Output the (x, y) coordinate of the center of the cell containing the given text.  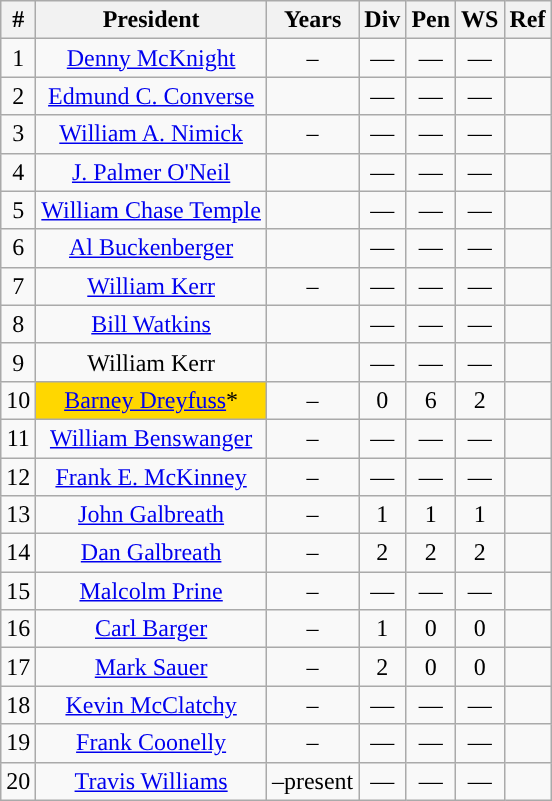
15 (18, 591)
Carl Barger (152, 629)
Mark Sauer (152, 667)
8 (18, 324)
Denny McKnight (152, 58)
Ref (528, 20)
10 (18, 400)
WS (480, 20)
John Galbreath (152, 515)
Malcolm Prine (152, 591)
Years (312, 20)
Bill Watkins (152, 324)
Kevin McClatchy (152, 705)
President (152, 20)
Frank Coonelly (152, 743)
–present (312, 781)
Barney Dreyfuss* (152, 400)
Div (382, 20)
7 (18, 286)
Pen (431, 20)
9 (18, 362)
3 (18, 134)
William A. Nimick (152, 134)
11 (18, 438)
20 (18, 781)
Edmund C. Converse (152, 96)
18 (18, 705)
19 (18, 743)
17 (18, 667)
# (18, 20)
12 (18, 477)
13 (18, 515)
William Benswanger (152, 438)
5 (18, 210)
Travis Williams (152, 781)
14 (18, 553)
4 (18, 172)
16 (18, 629)
Al Buckenberger (152, 248)
Dan Galbreath (152, 553)
Frank E. McKinney (152, 477)
J. Palmer O'Neil (152, 172)
William Chase Temple (152, 210)
